Scan for the cell matching the given text and deliver its [x, y] coordinate at center. 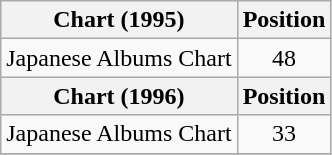
33 [284, 134]
Chart (1996) [119, 96]
Chart (1995) [119, 20]
48 [284, 58]
